Capture the cell that displays the provided text and extract its [x, y] central coordinate. 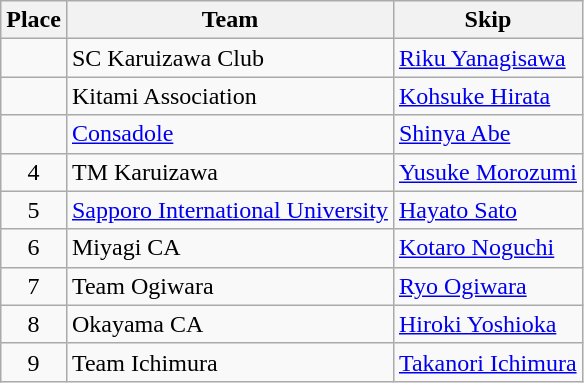
Kohsuke Hirata [488, 96]
Takanori Ichimura [488, 362]
6 [34, 248]
Shinya Abe [488, 134]
4 [34, 172]
Place [34, 20]
Consadole [230, 134]
Riku Yanagisawa [488, 58]
Kotaro Noguchi [488, 248]
Kitami Association [230, 96]
8 [34, 324]
SC Karuizawa Club [230, 58]
TM Karuizawa [230, 172]
Okayama CA [230, 324]
Hayato Sato [488, 210]
Skip [488, 20]
Ryo Ogiwara [488, 286]
Sapporo International University [230, 210]
Yusuke Morozumi [488, 172]
5 [34, 210]
Team Ogiwara [230, 286]
Team [230, 20]
Miyagi CA [230, 248]
7 [34, 286]
Hiroki Yoshioka [488, 324]
Team Ichimura [230, 362]
9 [34, 362]
